From the cell containing the given text, extract its center point as (x, y) coordinate. 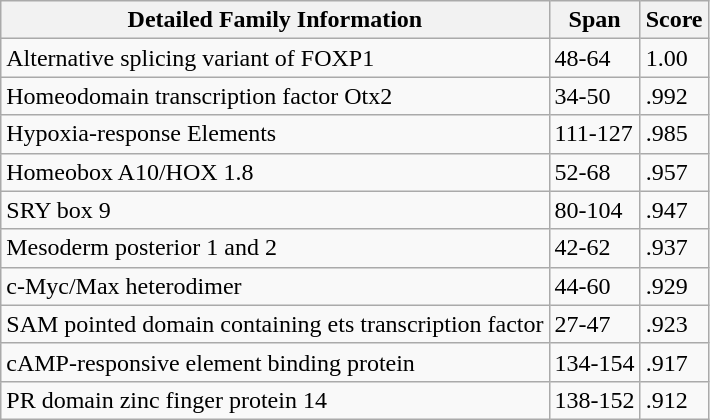
Score (674, 20)
.929 (674, 286)
.992 (674, 96)
c-Myc/Max heterodimer (275, 286)
Homeobox A10/HOX 1.8 (275, 172)
SRY box 9 (275, 210)
.985 (674, 134)
Mesoderm posterior 1 and 2 (275, 248)
.957 (674, 172)
.923 (674, 324)
27-47 (594, 324)
1.00 (674, 58)
.917 (674, 362)
34-50 (594, 96)
.912 (674, 400)
44-60 (594, 286)
48-64 (594, 58)
52-68 (594, 172)
134-154 (594, 362)
111-127 (594, 134)
138-152 (594, 400)
.947 (674, 210)
PR domain zinc finger protein 14 (275, 400)
Detailed Family Information (275, 20)
cAMP-responsive element binding protein (275, 362)
Homeodomain transcription factor Otx2 (275, 96)
.937 (674, 248)
Hypoxia-response Elements (275, 134)
Alternative splicing variant of FOXP1 (275, 58)
SAM pointed domain containing ets transcription factor (275, 324)
Span (594, 20)
42-62 (594, 248)
80-104 (594, 210)
